Return the (x, y) coordinate for the center point of the cell that contains the specified text.  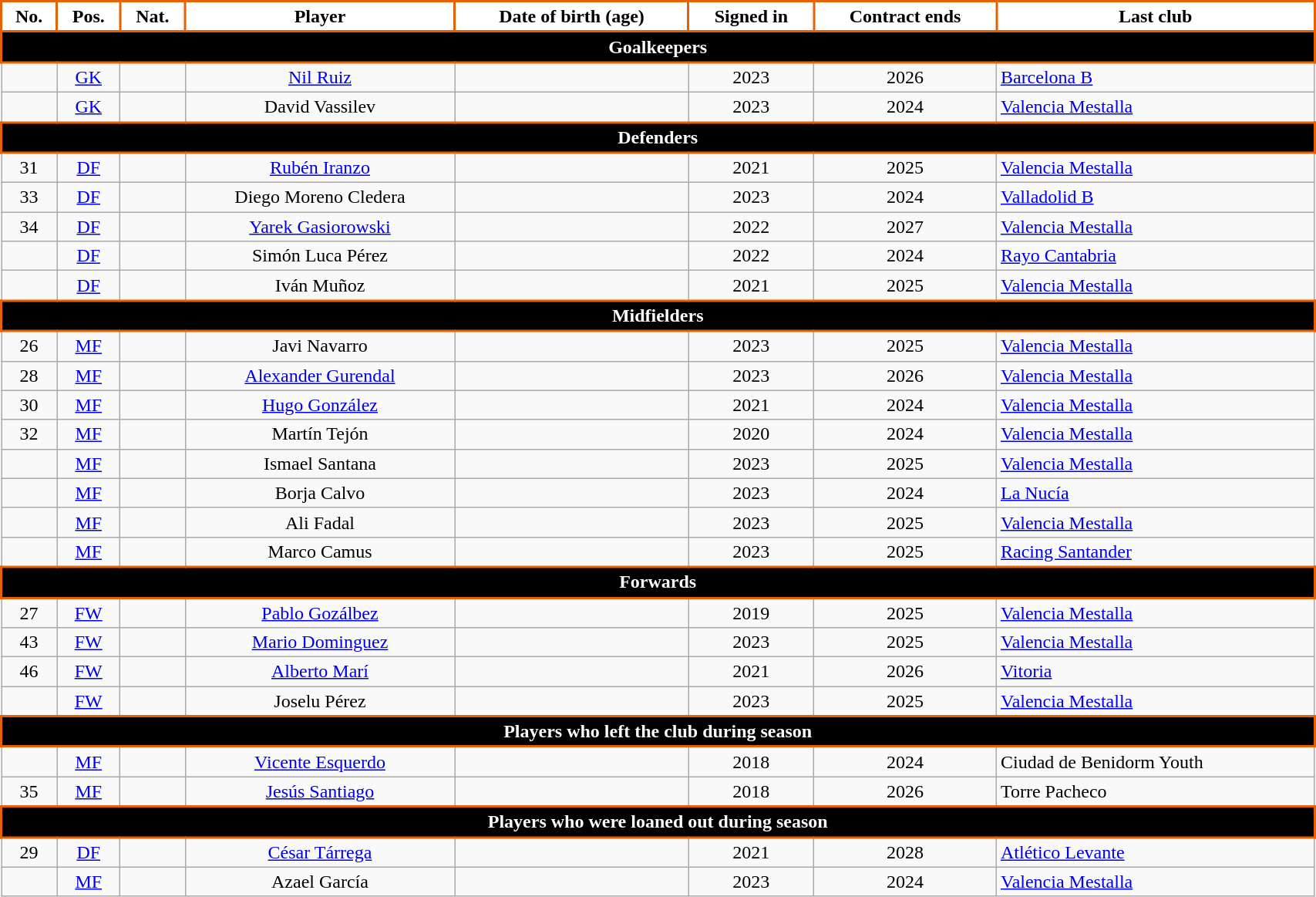
Defenders (658, 137)
Nat. (153, 17)
Rayo Cantabria (1155, 256)
34 (29, 227)
43 (29, 642)
Vicente Esquerdo (320, 762)
46 (29, 672)
Nil Ruiz (320, 77)
Alexander Gurendal (320, 376)
César Tárrega (320, 851)
Ciudad de Benidorm Youth (1155, 762)
Ali Fadal (320, 522)
Azael García (320, 882)
Mario Dominguez (320, 642)
Diego Moreno Cledera (320, 197)
Alberto Marí (320, 672)
Players who left the club during season (658, 731)
Joselu Pérez (320, 702)
Racing Santander (1155, 552)
Goalkeepers (658, 47)
35 (29, 791)
Rubén Iranzo (320, 168)
2028 (905, 851)
Atlético Levante (1155, 851)
Pos. (89, 17)
Javi Navarro (320, 346)
Torre Pacheco (1155, 791)
Marco Camus (320, 552)
Barcelona B (1155, 77)
No. (29, 17)
Yarek Gasiorowski (320, 227)
Date of birth (age) (572, 17)
Midfielders (658, 316)
27 (29, 612)
Signed in (751, 17)
Contract ends (905, 17)
31 (29, 168)
29 (29, 851)
Player (320, 17)
Hugo González (320, 405)
Valladolid B (1155, 197)
33 (29, 197)
2019 (751, 612)
28 (29, 376)
Iván Muñoz (320, 285)
Borja Calvo (320, 493)
Players who were loaned out during season (658, 822)
2020 (751, 434)
Vitoria (1155, 672)
Simón Luca Pérez (320, 256)
30 (29, 405)
Jesús Santiago (320, 791)
Martín Tejón (320, 434)
2027 (905, 227)
La Nucía (1155, 493)
Last club (1155, 17)
32 (29, 434)
Ismael Santana (320, 464)
David Vassilev (320, 106)
26 (29, 346)
Forwards (658, 582)
Pablo Gozálbez (320, 612)
